Detect which cell encompasses the target text, then output its (x, y) center coordinate. 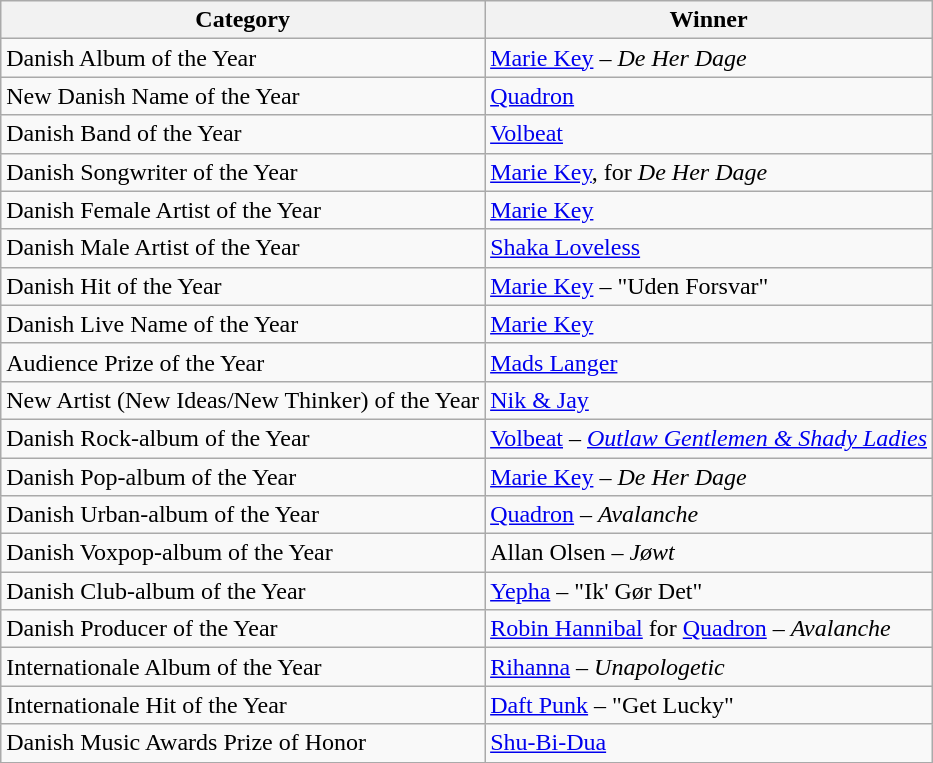
New Danish Name of the Year (243, 96)
Nik & Jay (709, 400)
Danish Club-album of the Year (243, 591)
Quadron – Avalanche (709, 515)
Danish Music Awards Prize of Honor (243, 743)
Danish Songwriter of the Year (243, 172)
Danish Female Artist of the Year (243, 210)
Marie Key – "Uden Forsvar" (709, 286)
Danish Producer of the Year (243, 629)
Shaka Loveless (709, 248)
Rihanna – Unapologetic (709, 667)
Danish Urban-album of the Year (243, 515)
Category (243, 20)
Danish Album of the Year (243, 58)
Volbeat (709, 134)
Volbeat – Outlaw Gentlemen & Shady Ladies (709, 438)
Daft Punk – "Get Lucky" (709, 705)
Danish Hit of the Year (243, 286)
Yepha – "Ik' Gør Det" (709, 591)
Danish Pop-album of the Year (243, 477)
Quadron (709, 96)
Danish Rock-album of the Year (243, 438)
Internationale Album of the Year (243, 667)
Danish Band of the Year (243, 134)
Allan Olsen – Jøwt (709, 553)
Shu-Bi-Dua (709, 743)
Danish Live Name of the Year (243, 324)
Robin Hannibal for Quadron – Avalanche (709, 629)
New Artist (New Ideas/New Thinker) of the Year (243, 400)
Internationale Hit of the Year (243, 705)
Mads Langer (709, 362)
Audience Prize of the Year (243, 362)
Danish Male Artist of the Year (243, 248)
Winner (709, 20)
Danish Voxpop-album of the Year (243, 553)
Marie Key, for De Her Dage (709, 172)
